Locate the cell with the specified text and output its (X, Y) center coordinate. 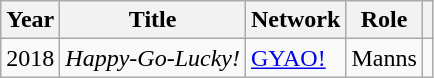
Manns (384, 58)
GYAO! (295, 58)
Happy-Go-Lucky! (153, 58)
2018 (30, 58)
Network (295, 20)
Title (153, 20)
Role (384, 20)
Year (30, 20)
